Search for the cell housing the specified text and yield its (x, y) center coordinate. 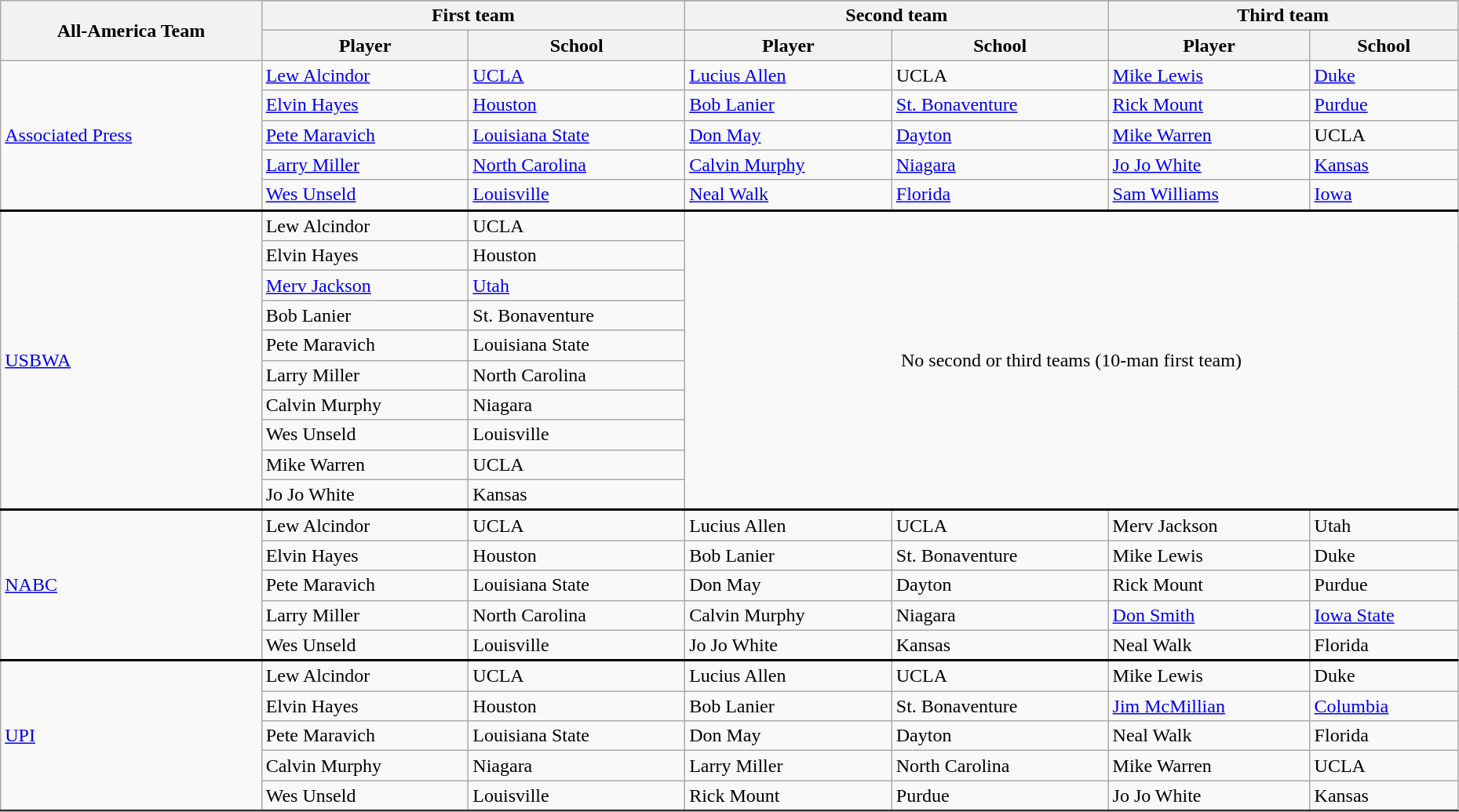
Columbia (1384, 706)
USBWA (131, 360)
Don Smith (1209, 615)
NABC (131, 585)
Jim McMillian (1209, 706)
All-America Team (131, 31)
UPI (131, 736)
Iowa State (1384, 615)
Sam Williams (1209, 195)
First team (472, 16)
Second team (896, 16)
Iowa (1384, 195)
Associated Press (131, 135)
Third team (1282, 16)
No second or third teams (10-man first team) (1072, 360)
